Return [X, Y] of the center of cell containing provided text 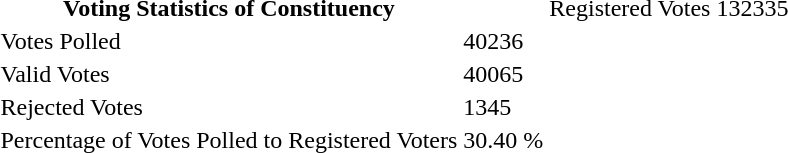
1345 [504, 107]
40065 [504, 74]
40236 [504, 41]
